For the text-containing cell, return its midpoint in [x, y] coordinate format. 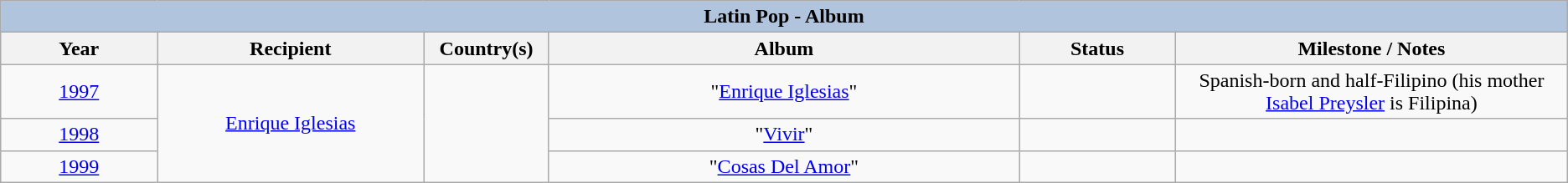
"Enrique Iglesias" [784, 92]
Enrique Iglesias [291, 124]
Year [79, 48]
"Vivir" [784, 135]
1997 [79, 92]
"Cosas Del Amor" [784, 166]
Album [784, 48]
Latin Pop - Album [784, 17]
1999 [79, 166]
1998 [79, 135]
Milestone / Notes [1372, 48]
Spanish-born and half-Filipino (his mother Isabel Preysler is Filipina) [1372, 92]
Status [1097, 48]
Country(s) [487, 48]
Recipient [291, 48]
